Detect which cell encompasses the target text, then output its [x, y] center coordinate. 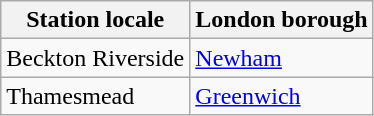
Greenwich [282, 96]
Thamesmead [96, 96]
London borough [282, 20]
Beckton Riverside [96, 58]
Station locale [96, 20]
Newham [282, 58]
